Pinpoint the cell where the given text exists, returning its (X, Y) midpoint coordinate. 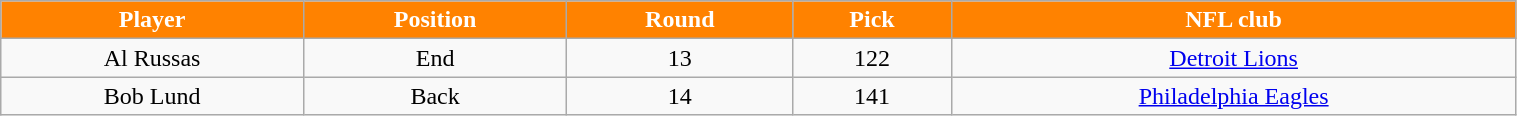
Detroit Lions (1234, 58)
13 (680, 58)
Player (152, 20)
Pick (872, 20)
Back (434, 96)
141 (872, 96)
Philadelphia Eagles (1234, 96)
NFL club (1234, 20)
14 (680, 96)
End (434, 58)
Round (680, 20)
Position (434, 20)
122 (872, 58)
Bob Lund (152, 96)
Al Russas (152, 58)
